Return [X, Y] of the center of cell containing provided text 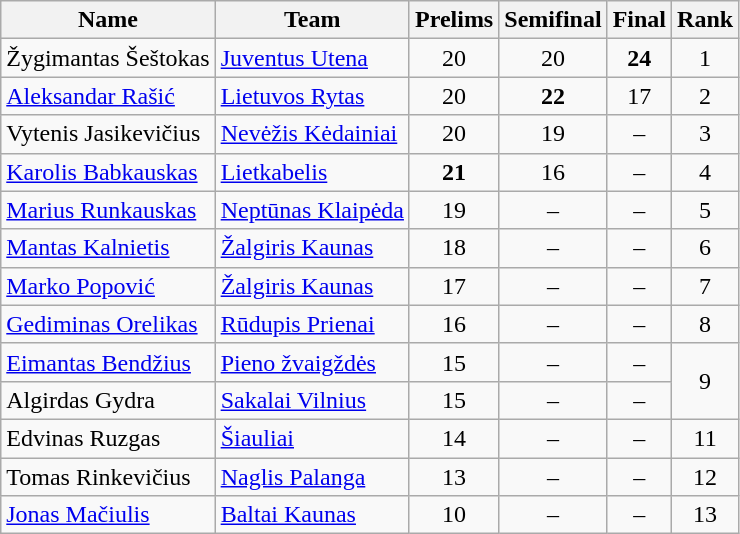
Rūdupis Prienai [312, 324]
Neptūnas Klaipėda [312, 210]
Karolis Babkauskas [108, 172]
Tomas Rinkevičius [108, 477]
Gediminas Orelikas [108, 324]
11 [706, 438]
7 [706, 286]
8 [706, 324]
Name [108, 20]
Pieno žvaigždės [312, 362]
6 [706, 248]
Final [639, 20]
Mantas Kalnietis [108, 248]
Sakalai Vilnius [312, 400]
Baltai Kaunas [312, 515]
1 [706, 58]
Marko Popović [108, 286]
Edvinas Ruzgas [108, 438]
24 [639, 58]
Aleksandar Rašić [108, 96]
12 [706, 477]
21 [454, 172]
14 [454, 438]
Rank [706, 20]
5 [706, 210]
Juventus Utena [312, 58]
22 [553, 96]
3 [706, 134]
10 [454, 515]
4 [706, 172]
Jonas Mačiulis [108, 515]
Team [312, 20]
Šiauliai [312, 438]
9 [706, 381]
Prelims [454, 20]
Nevėžis Kėdainiai [312, 134]
2 [706, 96]
Marius Runkauskas [108, 210]
Lietuvos Rytas [312, 96]
Algirdas Gydra [108, 400]
18 [454, 248]
Eimantas Bendžius [108, 362]
Naglis Palanga [312, 477]
Žygimantas Šeštokas [108, 58]
Lietkabelis [312, 172]
Semifinal [553, 20]
Vytenis Jasikevičius [108, 134]
